From the cell containing the given text, extract its center point as (x, y) coordinate. 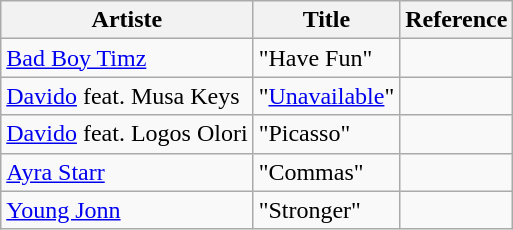
Davido feat. Musa Keys (127, 96)
Bad Boy Timz (127, 58)
"Unavailable" (326, 96)
Title (326, 20)
"Commas" (326, 172)
Davido feat. Logos Olori (127, 134)
"Have Fun" (326, 58)
"Stronger" (326, 210)
Young Jonn (127, 210)
Artiste (127, 20)
"Picasso" (326, 134)
Reference (456, 20)
Ayra Starr (127, 172)
